Identify which cell holds the provided text, then report its [X, Y] central coordinate. 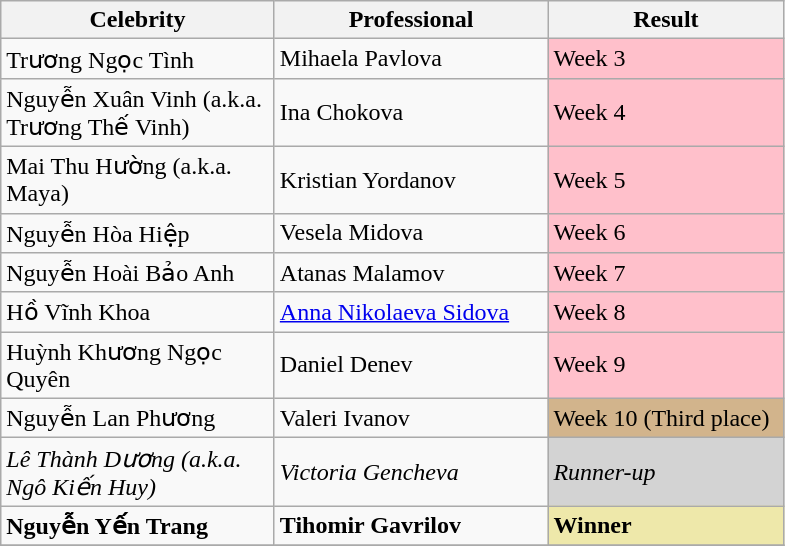
Vesela Midova [411, 233]
Week 7 [666, 273]
Week 5 [666, 180]
Huỳnh Khương Ngọc Quyên [138, 366]
Mihaela Pavlova [411, 59]
Nguyễn Yến Trang [138, 526]
Winner [666, 526]
Celebrity [138, 20]
Valeri Ivanov [411, 418]
Week 8 [666, 312]
Atanas Malamov [411, 273]
Runner-up [666, 472]
Week 4 [666, 112]
Victoria Gencheva [411, 472]
Anna Nikolaeva Sidova [411, 312]
Nguyễn Lan Phương [138, 418]
Nguyễn Hòa Hiệp [138, 233]
Daniel Denev [411, 366]
Week 3 [666, 59]
Ina Chokova [411, 112]
Week 6 [666, 233]
Hồ Vĩnh Khoa [138, 312]
Lê Thành Dương (a.k.a. Ngô Kiến Huy) [138, 472]
Nguyễn Xuân Vinh (a.k.a. Trương Thế Vinh) [138, 112]
Week 9 [666, 366]
Nguyễn Hoài Bảo Anh [138, 273]
Week 10 (Third place) [666, 418]
Mai Thu Hường (a.k.a. Maya) [138, 180]
Professional [411, 20]
Trương Ngọc Tình [138, 59]
Result [666, 20]
Kristian Yordanov [411, 180]
Tihomir Gavrilov [411, 526]
